Pinpoint the cell where the given text exists, returning its [x, y] midpoint coordinate. 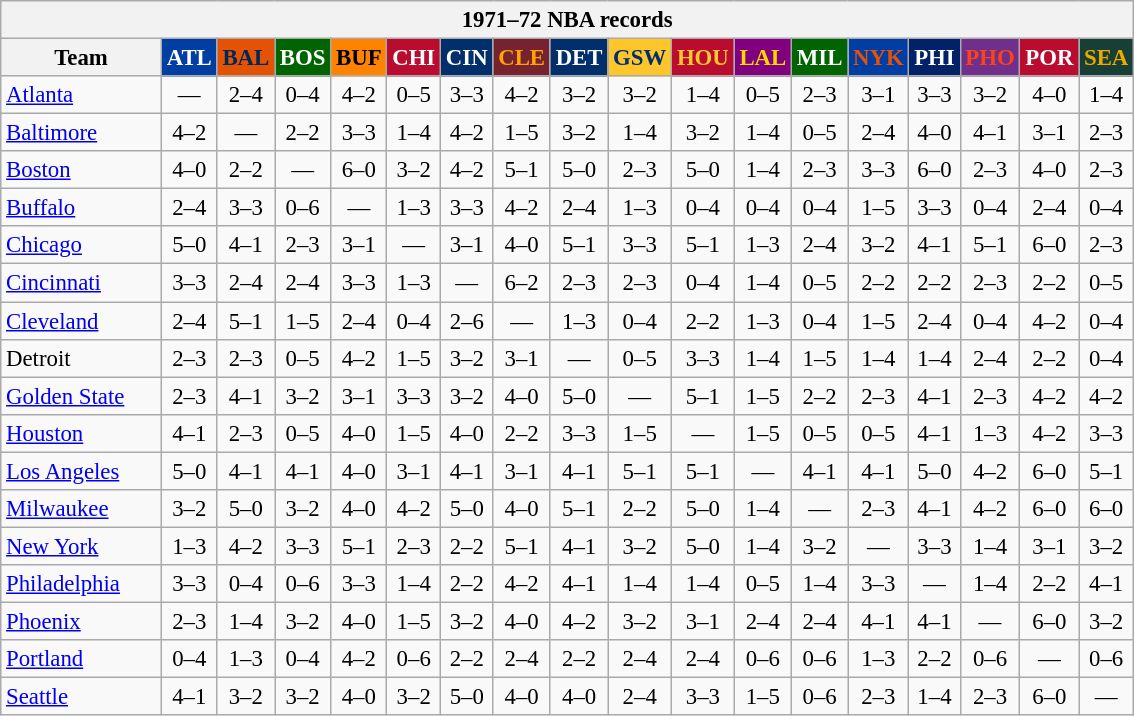
SEA [1106, 58]
Phoenix [82, 621]
GSW [640, 58]
Portland [82, 659]
Seattle [82, 697]
BUF [359, 58]
MIL [820, 58]
BAL [246, 58]
CIN [467, 58]
Atlanta [82, 95]
6–2 [522, 283]
PHI [934, 58]
New York [82, 546]
POR [1050, 58]
Team [82, 58]
Milwaukee [82, 509]
CHI [414, 58]
Chicago [82, 245]
CLE [522, 58]
PHO [990, 58]
1971–72 NBA records [568, 20]
Cleveland [82, 321]
Golden State [82, 396]
BOS [303, 58]
HOU [704, 58]
LAL [762, 58]
2–6 [467, 321]
Detroit [82, 358]
Baltimore [82, 133]
ATL [189, 58]
Boston [82, 170]
Buffalo [82, 208]
Los Angeles [82, 471]
Cincinnati [82, 283]
Philadelphia [82, 584]
NYK [878, 58]
DET [578, 58]
Houston [82, 433]
